For the text-containing cell, return its midpoint in [x, y] coordinate format. 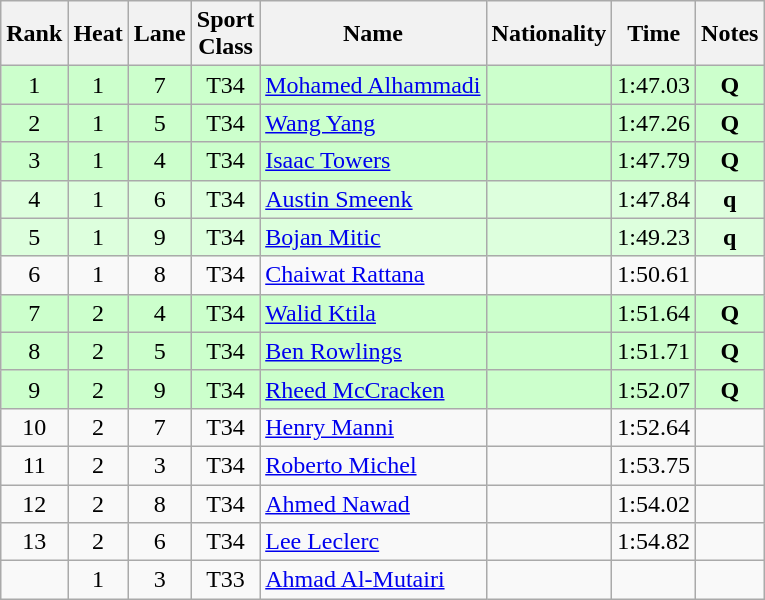
Heat [98, 34]
1:52.07 [654, 389]
Ahmed Nawad [373, 503]
1:47.03 [654, 85]
Wang Yang [373, 123]
1:49.23 [654, 237]
Henry Manni [373, 427]
Walid Ktila [373, 313]
Lee Leclerc [373, 542]
Rheed McCracken [373, 389]
Name [373, 34]
1:51.64 [654, 313]
Lane [160, 34]
1:47.26 [654, 123]
1:53.75 [654, 465]
Nationality [549, 34]
Ben Rowlings [373, 351]
10 [34, 427]
Roberto Michel [373, 465]
11 [34, 465]
1:54.82 [654, 542]
Chaiwat Rattana [373, 275]
Austin Smeenk [373, 199]
13 [34, 542]
1:50.61 [654, 275]
T33 [225, 580]
Rank [34, 34]
12 [34, 503]
Time [654, 34]
Notes [730, 34]
Ahmad Al-Mutairi [373, 580]
Bojan Mitic [373, 237]
1:47.84 [654, 199]
Mohamed Alhammadi [373, 85]
1:47.79 [654, 161]
1:51.71 [654, 351]
1:52.64 [654, 427]
Isaac Towers [373, 161]
SportClass [225, 34]
1:54.02 [654, 503]
